Identify which cell holds the provided text, then report its [x, y] central coordinate. 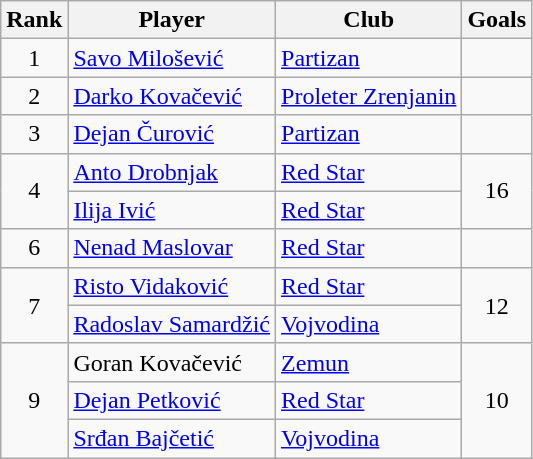
9 [34, 400]
1 [34, 58]
Goran Kovačević [172, 362]
12 [497, 305]
Rank [34, 20]
16 [497, 191]
Darko Kovačević [172, 96]
Club [369, 20]
Srđan Bajčetić [172, 438]
Proleter Zrenjanin [369, 96]
Risto Vidaković [172, 286]
6 [34, 248]
Nenad Maslovar [172, 248]
Anto Drobnjak [172, 172]
4 [34, 191]
Goals [497, 20]
2 [34, 96]
3 [34, 134]
Radoslav Samardžić [172, 324]
Player [172, 20]
Dejan Čurović [172, 134]
Savo Milošević [172, 58]
7 [34, 305]
Zemun [369, 362]
Dejan Petković [172, 400]
Ilija Ivić [172, 210]
10 [497, 400]
